Find where the given text appears and provide that cell's center as (X, Y) coordinate. 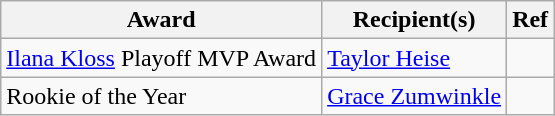
Ref (530, 20)
Taylor Heise (414, 58)
Rookie of the Year (162, 96)
Grace Zumwinkle (414, 96)
Recipient(s) (414, 20)
Award (162, 20)
Ilana Kloss Playoff MVP Award (162, 58)
